Scan for the cell matching the given text and deliver its (X, Y) coordinate at center. 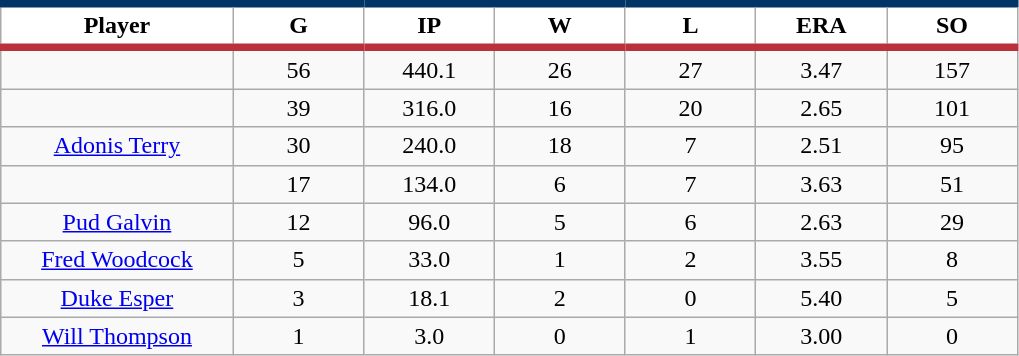
95 (952, 146)
33.0 (430, 260)
3.63 (822, 184)
18.1 (430, 298)
3.00 (822, 336)
8 (952, 260)
Pud Galvin (117, 222)
134.0 (430, 184)
L (690, 26)
3 (298, 298)
101 (952, 108)
W (560, 26)
2.51 (822, 146)
51 (952, 184)
3.0 (430, 336)
SO (952, 26)
157 (952, 68)
316.0 (430, 108)
17 (298, 184)
20 (690, 108)
29 (952, 222)
2.63 (822, 222)
16 (560, 108)
ERA (822, 26)
2.65 (822, 108)
Adonis Terry (117, 146)
18 (560, 146)
Player (117, 26)
3.47 (822, 68)
Duke Esper (117, 298)
Will Thompson (117, 336)
Fred Woodcock (117, 260)
39 (298, 108)
27 (690, 68)
240.0 (430, 146)
IP (430, 26)
26 (560, 68)
56 (298, 68)
30 (298, 146)
G (298, 26)
3.55 (822, 260)
12 (298, 222)
96.0 (430, 222)
440.1 (430, 68)
5.40 (822, 298)
